Scan for the cell matching the given text and deliver its (x, y) coordinate at center. 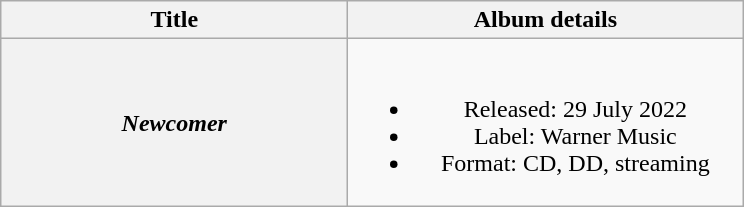
Released: 29 July 2022Label: Warner MusicFormat: CD, DD, streaming (546, 122)
Title (174, 20)
Newcomer (174, 122)
Album details (546, 20)
